Find where the given text appears and provide that cell's center as (x, y) coordinate. 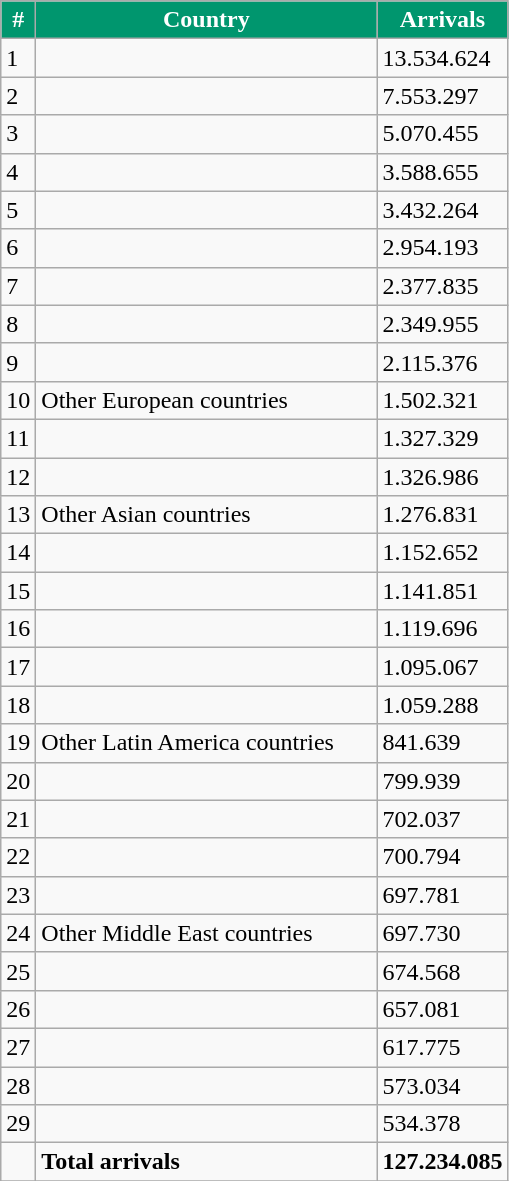
4 (18, 172)
1.502.321 (442, 400)
2.377.835 (442, 286)
127.234.085 (442, 1162)
25 (18, 971)
13.534.624 (442, 58)
8 (18, 324)
21 (18, 819)
15 (18, 591)
10 (18, 400)
22 (18, 857)
2.954.193 (442, 248)
9 (18, 362)
700.794 (442, 857)
1.119.696 (442, 629)
# (18, 20)
Other Asian countries (206, 515)
Other European countries (206, 400)
841.639 (442, 743)
11 (18, 438)
1.095.067 (442, 667)
13 (18, 515)
697.730 (442, 933)
17 (18, 667)
3 (18, 134)
657.081 (442, 1009)
5 (18, 210)
29 (18, 1124)
20 (18, 781)
5.070.455 (442, 134)
7.553.297 (442, 96)
27 (18, 1047)
1 (18, 58)
Country (206, 20)
1.152.652 (442, 553)
Arrivals (442, 20)
Other Latin America countries (206, 743)
2.349.955 (442, 324)
799.939 (442, 781)
6 (18, 248)
573.034 (442, 1085)
14 (18, 553)
2 (18, 96)
24 (18, 933)
1.276.831 (442, 515)
7 (18, 286)
1.327.329 (442, 438)
26 (18, 1009)
1.326.986 (442, 477)
697.781 (442, 895)
702.037 (442, 819)
18 (18, 705)
12 (18, 477)
1.059.288 (442, 705)
3.432.264 (442, 210)
16 (18, 629)
1.141.851 (442, 591)
28 (18, 1085)
617.775 (442, 1047)
2.115.376 (442, 362)
Other Middle East countries (206, 933)
534.378 (442, 1124)
Total arrivals (206, 1162)
23 (18, 895)
19 (18, 743)
3.588.655 (442, 172)
674.568 (442, 971)
